Scan for the cell matching the given text and deliver its [x, y] coordinate at center. 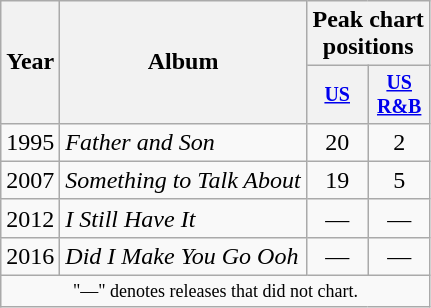
Father and Son [183, 142]
USR&B [399, 94]
2012 [30, 218]
Something to Talk About [183, 180]
I Still Have It [183, 218]
1995 [30, 142]
US [337, 94]
"—" denotes releases that did not chart. [216, 292]
2007 [30, 180]
2 [399, 142]
Peak chart positions [368, 34]
20 [337, 142]
Year [30, 62]
2016 [30, 256]
Album [183, 62]
Did I Make You Go Ooh [183, 256]
19 [337, 180]
5 [399, 180]
